Identify which cell holds the provided text, then report its (x, y) central coordinate. 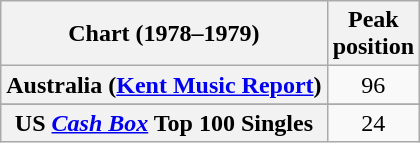
US Cash Box Top 100 Singles (164, 123)
24 (373, 123)
Chart (1978–1979) (164, 34)
96 (373, 85)
Peakposition (373, 34)
Australia (Kent Music Report) (164, 85)
